Provide the [X, Y] coordinate of the cell's center where the given text is located.  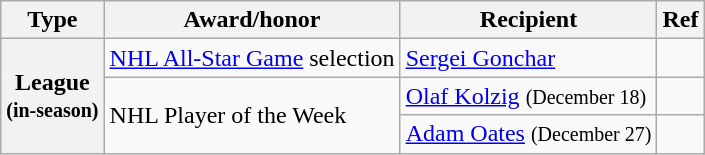
Sergei Gonchar [528, 58]
NHL All-Star Game selection [252, 58]
League(in-season) [52, 96]
Adam Oates (December 27) [528, 134]
Ref [680, 20]
Recipient [528, 20]
Award/honor [252, 20]
Type [52, 20]
NHL Player of the Week [252, 115]
Olaf Kolzig (December 18) [528, 96]
